Pinpoint the cell where the given text exists, returning its (x, y) midpoint coordinate. 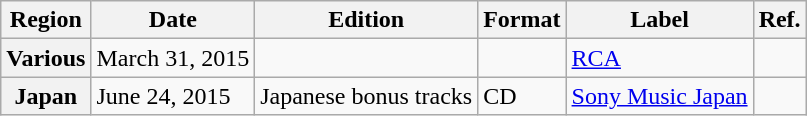
Japanese bonus tracks (366, 96)
Various (46, 58)
Date (173, 20)
Region (46, 20)
March 31, 2015 (173, 58)
Label (660, 20)
Japan (46, 96)
RCA (660, 58)
Format (522, 20)
Ref. (780, 20)
June 24, 2015 (173, 96)
Sony Music Japan (660, 96)
CD (522, 96)
Edition (366, 20)
